Find where the given text appears and provide that cell's center as (X, Y) coordinate. 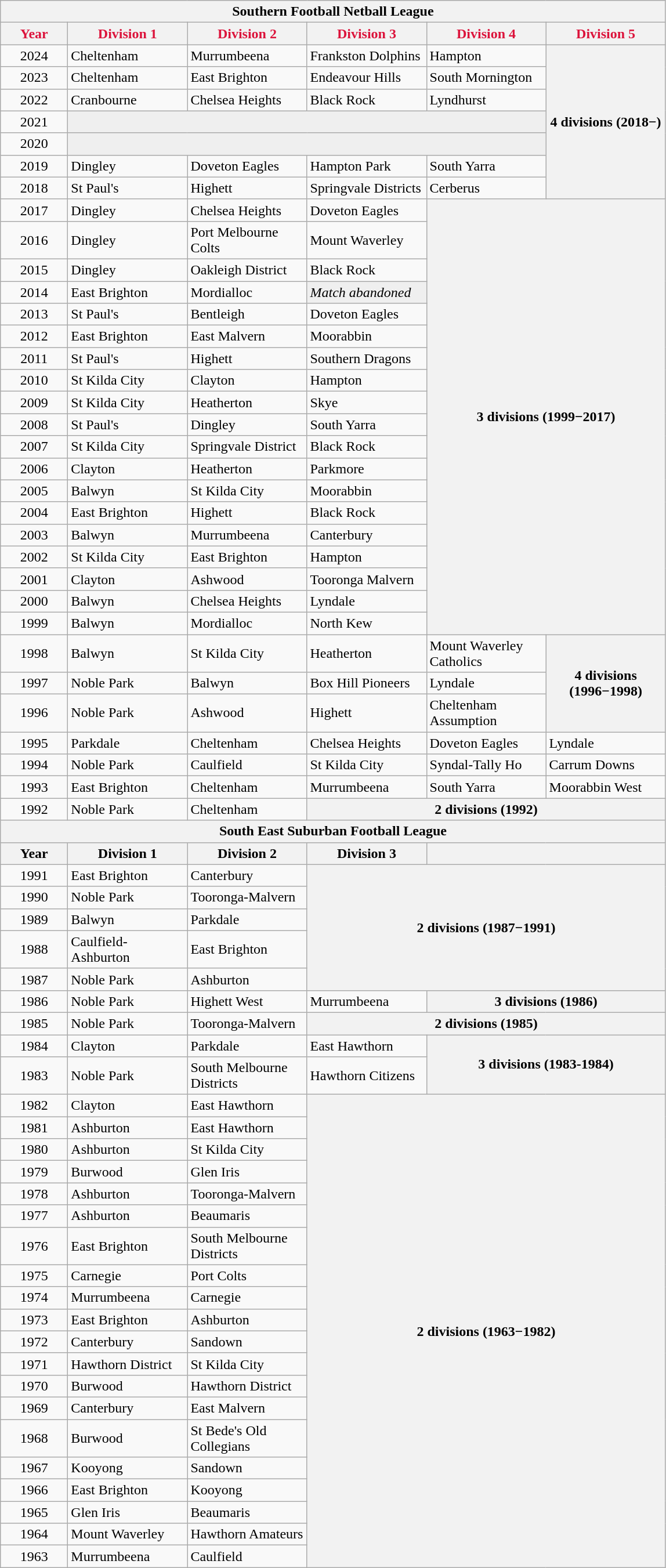
2005 (34, 491)
2013 (34, 314)
1978 (34, 1194)
Oakleigh District (247, 270)
3 divisions (1983-1984) (546, 1065)
Match abandoned (367, 292)
1995 (34, 743)
Division 5 (606, 34)
1986 (34, 1001)
Tooronga Malvern (367, 579)
2018 (34, 188)
1979 (34, 1172)
1983 (34, 1075)
1971 (34, 1364)
2 divisions (1985) (486, 1023)
2015 (34, 270)
1996 (34, 714)
Caulfield-Ashburton (128, 949)
Springvale Districts (367, 188)
2 divisions (1992) (486, 809)
2001 (34, 579)
2007 (34, 447)
1993 (34, 787)
1992 (34, 809)
Southern Dragons (367, 358)
1964 (34, 1534)
1989 (34, 919)
Division 4 (486, 34)
2000 (34, 601)
St Bede's Old Collegians (247, 1437)
2009 (34, 403)
North Kew (367, 623)
Cheltenham Assumption (486, 714)
1980 (34, 1150)
1998 (34, 653)
Lyndhurst (486, 100)
Skye (367, 403)
1977 (34, 1216)
Carrum Downs (606, 765)
1963 (34, 1556)
Hampton Park (367, 166)
1984 (34, 1046)
1970 (34, 1386)
1976 (34, 1246)
3 divisions (1999−2017) (546, 417)
Cranbourne (128, 100)
2017 (34, 210)
2019 (34, 166)
1994 (34, 765)
Cerberus (486, 188)
4 divisions (2018−) (606, 122)
Southern Football Netball League (333, 12)
2012 (34, 336)
2 divisions (1987−1991) (486, 927)
1969 (34, 1408)
1975 (34, 1276)
2008 (34, 425)
Port Melbourne Colts (247, 240)
1967 (34, 1468)
3 divisions (1986) (546, 1001)
Frankston Dolphins (367, 56)
Port Colts (247, 1276)
2021 (34, 122)
1990 (34, 897)
Parkmore (367, 469)
2003 (34, 535)
1991 (34, 875)
4 divisions (1996−1998) (606, 683)
1966 (34, 1490)
1987 (34, 979)
Mount Waverley Catholics (486, 653)
2020 (34, 144)
2011 (34, 358)
1972 (34, 1342)
2004 (34, 513)
1999 (34, 623)
2002 (34, 557)
Endeavour Hills (367, 78)
2022 (34, 100)
2 divisions (1963−1982) (486, 1331)
2023 (34, 78)
2006 (34, 469)
Moorabbin West (606, 787)
South Mornington (486, 78)
1974 (34, 1298)
Hawthorn Amateurs (247, 1534)
1973 (34, 1320)
2010 (34, 381)
1965 (34, 1512)
1997 (34, 683)
Highett West (247, 1001)
Syndal-Tally Ho (486, 765)
1982 (34, 1106)
Springvale District (247, 447)
Hawthorn Citizens (367, 1075)
2016 (34, 240)
1981 (34, 1128)
Box Hill Pioneers (367, 683)
1968 (34, 1437)
Bentleigh (247, 314)
2024 (34, 56)
1988 (34, 949)
2014 (34, 292)
South East Suburban Football League (333, 831)
1985 (34, 1023)
